Extract the (X, Y) coordinate from the center of the cell holding the provided text.  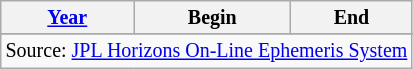
Year (68, 18)
Begin (212, 18)
Source: JPL Horizons On-Line Ephemeris System (206, 52)
End (352, 18)
